From the cell containing the given text, extract its center point as (x, y) coordinate. 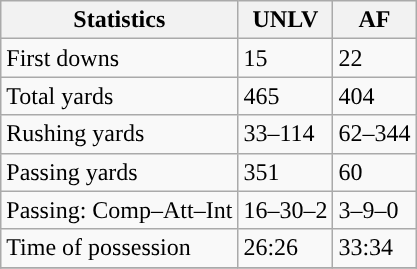
Rushing yards (120, 134)
22 (374, 58)
Total yards (120, 96)
3–9–0 (374, 210)
Passing: Comp–Att–Int (120, 210)
UNLV (286, 20)
15 (286, 58)
Passing yards (120, 172)
62–344 (374, 134)
60 (374, 172)
26:26 (286, 248)
351 (286, 172)
33:34 (374, 248)
AF (374, 20)
33–114 (286, 134)
465 (286, 96)
Statistics (120, 20)
First downs (120, 58)
16–30–2 (286, 210)
Time of possession (120, 248)
404 (374, 96)
